Identify which cell holds the provided text, then report its (x, y) central coordinate. 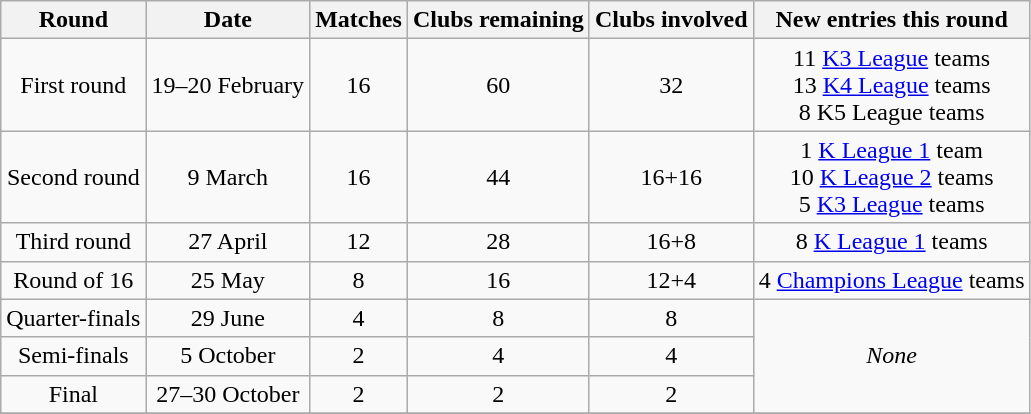
60 (498, 85)
Round of 16 (74, 280)
Semi-finals (74, 356)
Second round (74, 177)
16+8 (671, 242)
12+4 (671, 280)
Clubs remaining (498, 20)
29 June (228, 318)
12 (359, 242)
5 October (228, 356)
19–20 February (228, 85)
28 (498, 242)
Date (228, 20)
New entries this round (892, 20)
25 May (228, 280)
None (892, 356)
4 Champions League teams (892, 280)
8 K League 1 teams (892, 242)
Final (74, 394)
1 K League 1 team 10 K League 2 teams5 K3 League teams (892, 177)
9 March (228, 177)
27–30 October (228, 394)
27 April (228, 242)
11 K3 League teams 13 K4 League teams 8 K5 League teams (892, 85)
Clubs involved (671, 20)
Third round (74, 242)
Matches (359, 20)
Round (74, 20)
First round (74, 85)
44 (498, 177)
32 (671, 85)
Quarter-finals (74, 318)
16+16 (671, 177)
